For the text-containing cell, return its midpoint in (x, y) coordinate format. 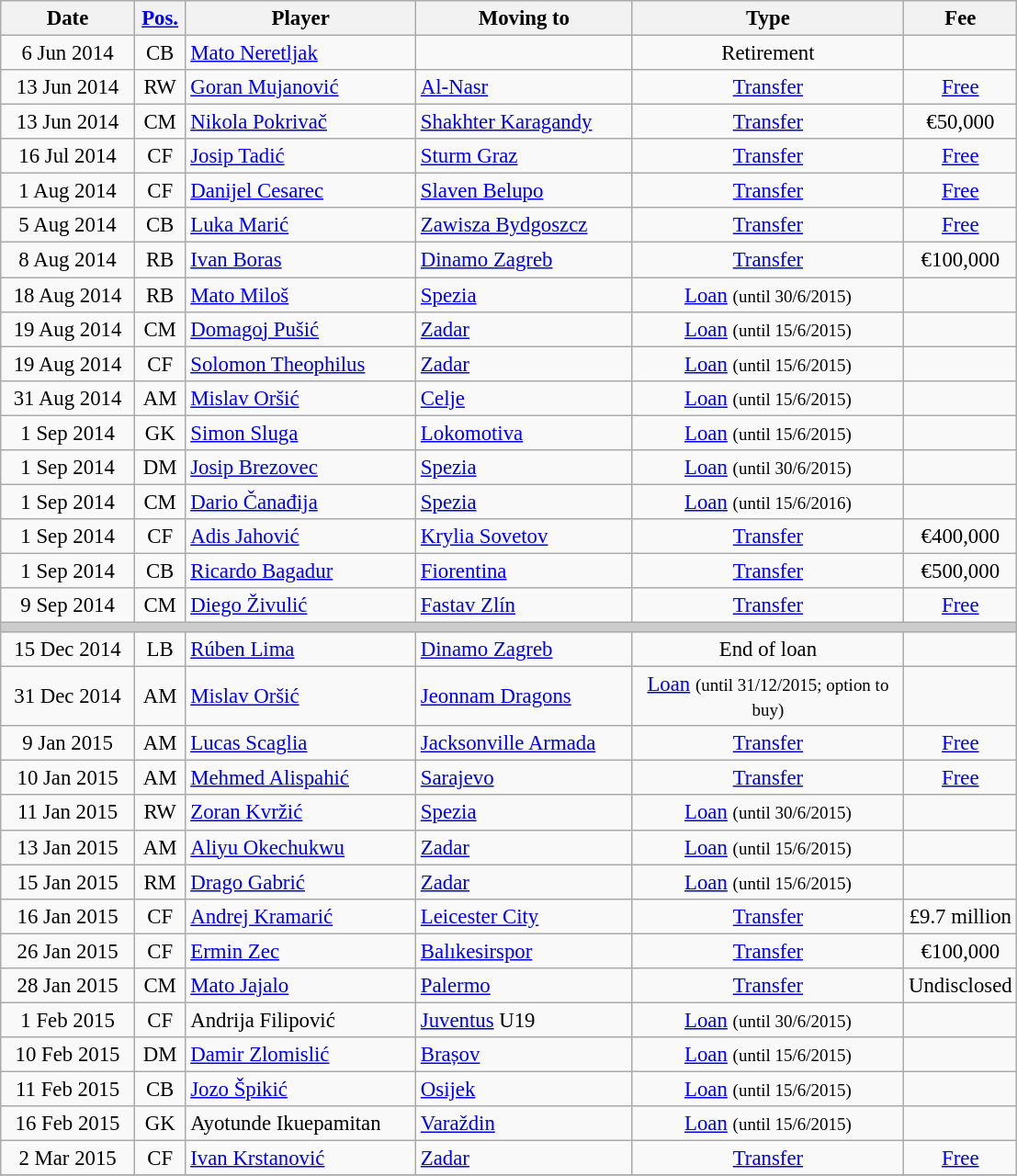
Drago Gabrić (301, 882)
Palermo (525, 986)
11 Jan 2015 (68, 813)
26 Jan 2015 (68, 951)
13 Jan 2015 (68, 847)
Balıkesirspor (525, 951)
Krylia Sovetov (525, 537)
€500,000 (961, 571)
Lokomotiva (525, 433)
Mato Miloš (301, 295)
Mehmed Alispahić (301, 778)
1 Feb 2015 (68, 1020)
Dario Čanađija (301, 502)
Varaždin (525, 1124)
15 Jan 2015 (68, 882)
Ayotunde Ikuepamitan (301, 1124)
6 Jun 2014 (68, 53)
Andrej Kramarić (301, 916)
Fastav Zlín (525, 605)
Sturm Graz (525, 156)
Adis Jahović (301, 537)
Juventus U19 (525, 1020)
2 Mar 2015 (68, 1159)
Al-Nasr (525, 87)
End of loan (768, 650)
Type (768, 18)
Loan (until 31/12/2015; option to buy) (768, 696)
15 Dec 2014 (68, 650)
Pos. (160, 18)
Lucas Scaglia (301, 743)
Moving to (525, 18)
Ivan Boras (301, 260)
10 Jan 2015 (68, 778)
Josip Tadić (301, 156)
Domagoj Pušić (301, 329)
18 Aug 2014 (68, 295)
Ivan Krstanović (301, 1159)
9 Jan 2015 (68, 743)
5 Aug 2014 (68, 225)
Luka Marić (301, 225)
11 Feb 2015 (68, 1089)
£9.7 million (961, 916)
Nikola Pokrivač (301, 122)
Aliyu Okechukwu (301, 847)
Rúben Lima (301, 650)
16 Jul 2014 (68, 156)
Retirement (768, 53)
Josip Brezovec (301, 468)
Jacksonville Armada (525, 743)
1 Aug 2014 (68, 191)
Sarajevo (525, 778)
Zoran Kvržić (301, 813)
LB (160, 650)
Zawisza Bydgoszcz (525, 225)
Loan (until 15/6/2016) (768, 502)
Undisclosed (961, 986)
Diego Živulić (301, 605)
Ricardo Bagadur (301, 571)
Osijek (525, 1089)
RM (160, 882)
Celje (525, 398)
Ermin Zec (301, 951)
16 Jan 2015 (68, 916)
9 Sep 2014 (68, 605)
Jeonnam Dragons (525, 696)
Leicester City (525, 916)
Slaven Belupo (525, 191)
Mato Jajalo (301, 986)
Fiorentina (525, 571)
Date (68, 18)
Mato Neretljak (301, 53)
Danijel Cesarec (301, 191)
Andrija Filipović (301, 1020)
28 Jan 2015 (68, 986)
Shakhter Karagandy (525, 122)
31 Dec 2014 (68, 696)
Brașov (525, 1055)
Fee (961, 18)
31 Aug 2014 (68, 398)
8 Aug 2014 (68, 260)
Jozo Špikić (301, 1089)
Goran Mujanović (301, 87)
Damir Zlomislić (301, 1055)
Simon Sluga (301, 433)
16 Feb 2015 (68, 1124)
€400,000 (961, 537)
€50,000 (961, 122)
10 Feb 2015 (68, 1055)
Solomon Theophilus (301, 364)
Player (301, 18)
